Return (x, y) of the center of cell containing provided text 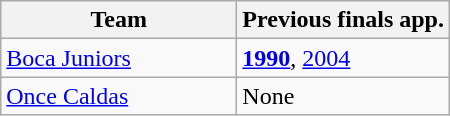
1990, 2004 (344, 58)
Boca Juniors (119, 58)
None (344, 96)
Team (119, 20)
Previous finals app. (344, 20)
Once Caldas (119, 96)
